Capture the cell that displays the provided text and extract its (X, Y) central coordinate. 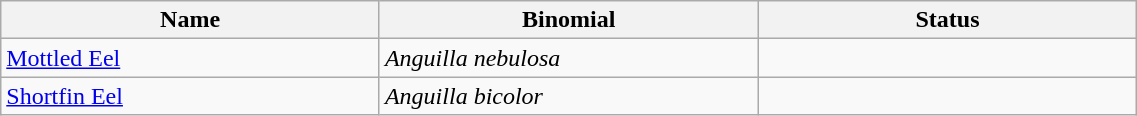
Shortfin Eel (190, 96)
Status (948, 20)
Anguilla bicolor (568, 96)
Anguilla nebulosa (568, 58)
Binomial (568, 20)
Name (190, 20)
Mottled Eel (190, 58)
